Capture the cell that displays the provided text and extract its [x, y] central coordinate. 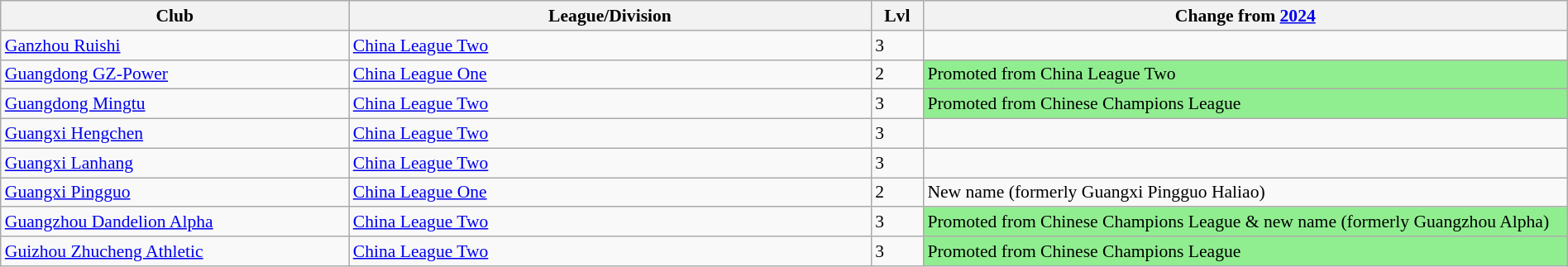
Club [175, 16]
Guangzhou Dandelion Alpha [175, 222]
Ganzhou Ruishi [175, 45]
Guangdong GZ-Power [175, 74]
Promoted from Chinese Champions League & new name (formerly Guangzhou Alpha) [1245, 222]
Guangxi Hengchen [175, 134]
League/Division [610, 16]
Guangdong Mingtu [175, 104]
Lvl [896, 16]
New name (formerly Guangxi Pingguo Haliao) [1245, 193]
Change from 2024 [1245, 16]
Promoted from China League Two [1245, 74]
Guizhou Zhucheng Athletic [175, 251]
Guangxi Pingguo [175, 193]
Guangxi Lanhang [175, 163]
